Return [X, Y] of the center of cell containing provided text 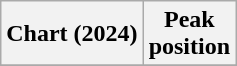
Chart (2024) [72, 34]
Peakposition [189, 34]
